Extract the (x, y) coordinate from the center of the cell holding the provided text.  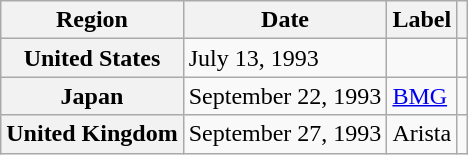
Arista (422, 134)
September 22, 1993 (285, 96)
Region (92, 20)
Japan (92, 96)
Label (422, 20)
BMG (422, 96)
United States (92, 58)
Date (285, 20)
July 13, 1993 (285, 58)
United Kingdom (92, 134)
September 27, 1993 (285, 134)
